Detect which cell encompasses the target text, then output its (x, y) center coordinate. 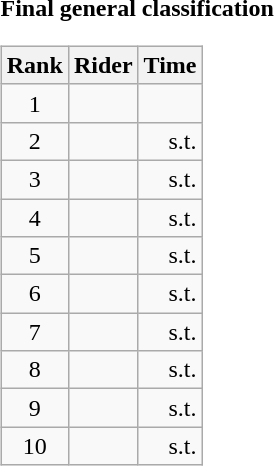
2 (34, 141)
Rank (34, 65)
7 (34, 332)
Time (170, 65)
3 (34, 179)
1 (34, 103)
8 (34, 370)
5 (34, 256)
9 (34, 408)
10 (34, 446)
6 (34, 294)
Rider (103, 65)
4 (34, 217)
